Identify which cell holds the provided text, then report its [X, Y] central coordinate. 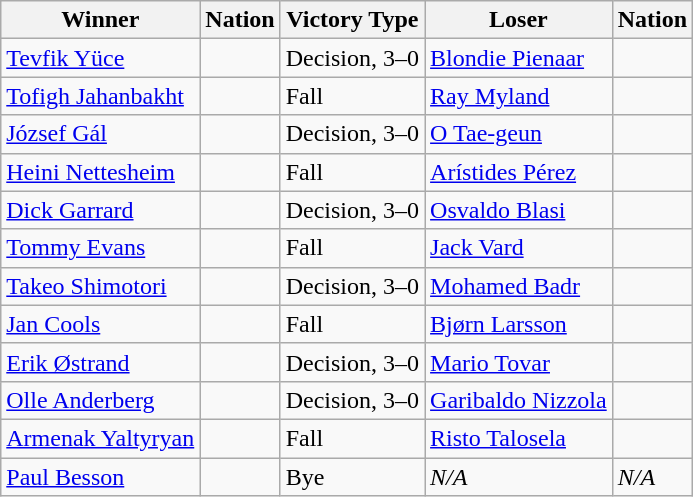
Blondie Pienaar [519, 58]
Heini Nettesheim [100, 172]
Dick Garrard [100, 210]
Erik Østrand [100, 362]
Ray Myland [519, 96]
Tommy Evans [100, 248]
Jack Vard [519, 248]
Bye [352, 477]
Winner [100, 20]
Mario Tovar [519, 362]
Jan Cools [100, 324]
Armenak Yaltyryan [100, 438]
Bjørn Larsson [519, 324]
Osvaldo Blasi [519, 210]
Mohamed Badr [519, 286]
József Gál [100, 134]
Olle Anderberg [100, 400]
Risto Talosela [519, 438]
Loser [519, 20]
Victory Type [352, 20]
Tevfik Yüce [100, 58]
Garibaldo Nizzola [519, 400]
Arístides Pérez [519, 172]
Tofigh Jahanbakht [100, 96]
O Tae-geun [519, 134]
Takeo Shimotori [100, 286]
Paul Besson [100, 477]
